Find where the given text appears and provide that cell's center as (x, y) coordinate. 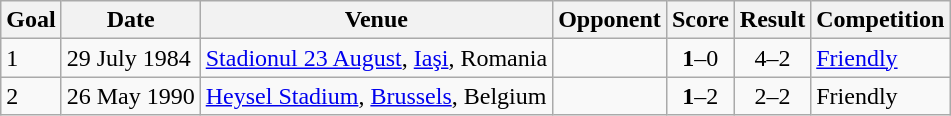
Venue (376, 20)
Stadionul 23 August, Iaşi, Romania (376, 58)
Result (772, 20)
Score (700, 20)
1–0 (700, 58)
Heysel Stadium, Brussels, Belgium (376, 96)
4–2 (772, 58)
Competition (880, 20)
1 (31, 58)
Date (130, 20)
1–2 (700, 96)
26 May 1990 (130, 96)
Opponent (610, 20)
29 July 1984 (130, 58)
Goal (31, 20)
2–2 (772, 96)
2 (31, 96)
